Determine the (X, Y) coordinate at the center of the cell enclosing the given text.  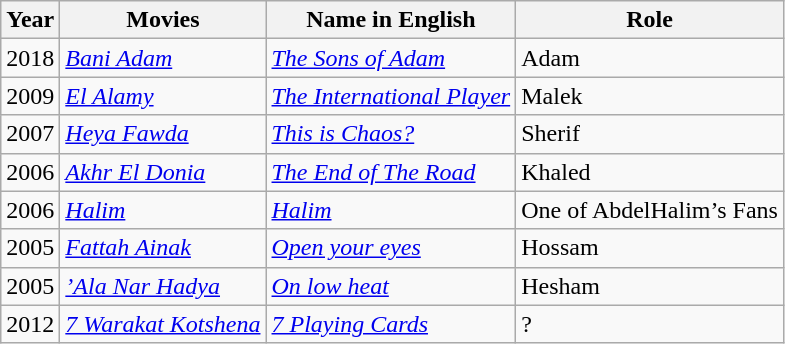
Malek (650, 96)
Movies (163, 20)
One of AbdelHalim’s Fans (650, 210)
Khaled (650, 172)
Hesham (650, 286)
2018 (30, 58)
Hossam (650, 248)
Fattah Ainak (163, 248)
2012 (30, 324)
7 Warakat Kotshena (163, 324)
Heya Fawda (163, 134)
The Sons of Adam (391, 58)
Bani Adam (163, 58)
7 Playing Cards (391, 324)
Role (650, 20)
Sherif (650, 134)
Name in English (391, 20)
’Ala Nar Hadya (163, 286)
El Alamy (163, 96)
Open your eyes (391, 248)
Year (30, 20)
Akhr El Donia (163, 172)
On low heat (391, 286)
This is Chaos? (391, 134)
The End of The Road (391, 172)
? (650, 324)
The International Player (391, 96)
2007 (30, 134)
Adam (650, 58)
2009 (30, 96)
